Output the (X, Y) coordinate of the center of the cell containing the given text.  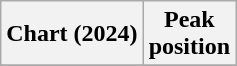
Chart (2024) (72, 34)
Peakposition (189, 34)
